Identify which cell holds the provided text, then report its [x, y] central coordinate. 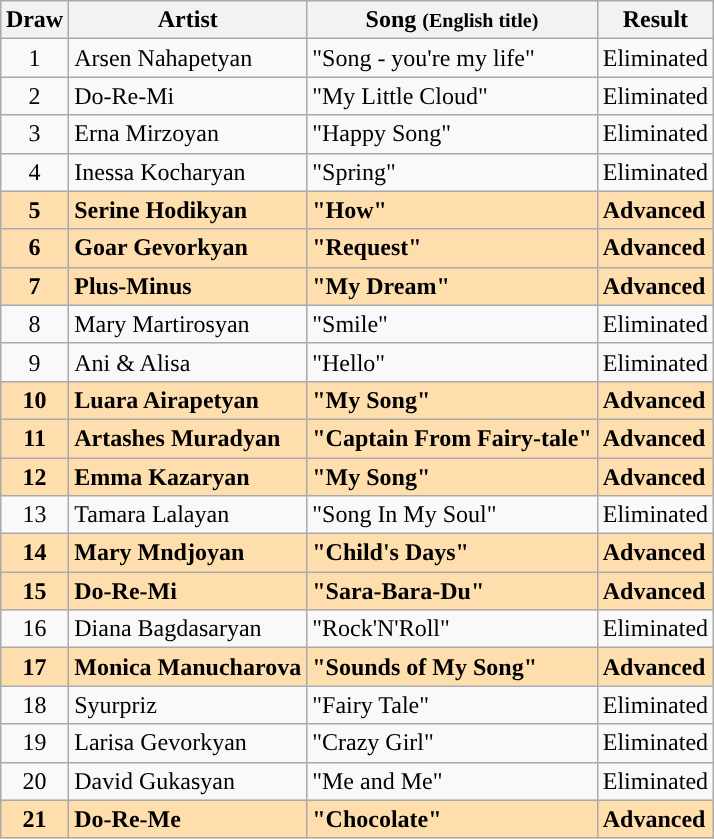
Serine Hodikyan [188, 210]
"Song In My Soul" [452, 515]
5 [34, 210]
"Happy Song" [452, 134]
"How" [452, 210]
16 [34, 629]
"Spring" [452, 172]
Do-Re-Me [188, 819]
Diana Bagdasaryan [188, 629]
"My Little Cloud" [452, 96]
10 [34, 400]
"Crazy Girl" [452, 743]
18 [34, 705]
Song (English title) [452, 20]
1 [34, 58]
Draw [34, 20]
David Gukasyan [188, 781]
Inessa Kocharyan [188, 172]
"Song - you're my life" [452, 58]
"Sounds of My Song" [452, 667]
"My Dream" [452, 286]
Larisa Gevorkyan [188, 743]
19 [34, 743]
Arsen Nahapetyan [188, 58]
3 [34, 134]
"Me and Me" [452, 781]
Monica Manucharova [188, 667]
8 [34, 324]
2 [34, 96]
"Captain From Fairy-tale" [452, 438]
Artist [188, 20]
"Hello" [452, 362]
20 [34, 781]
Goar Gevorkyan [188, 248]
"Child's Days" [452, 553]
17 [34, 667]
Luara Airapetyan [188, 400]
14 [34, 553]
12 [34, 477]
Mary Mndjoyan [188, 553]
"Rock'N'Roll" [452, 629]
4 [34, 172]
"Sara-Bara-Du" [452, 591]
"Fairy Tale" [452, 705]
11 [34, 438]
Tamara Lalayan [188, 515]
Syurpriz [188, 705]
Artashes Muradyan [188, 438]
"Smile" [452, 324]
Emma Kazaryan [188, 477]
13 [34, 515]
6 [34, 248]
"Request" [452, 248]
Result [655, 20]
15 [34, 591]
Plus-Minus [188, 286]
7 [34, 286]
Ani & Alisa [188, 362]
9 [34, 362]
Mary Martirosyan [188, 324]
21 [34, 819]
Erna Mirzoyan [188, 134]
"Chocolate" [452, 819]
